Find where the given text appears and provide that cell's center as (x, y) coordinate. 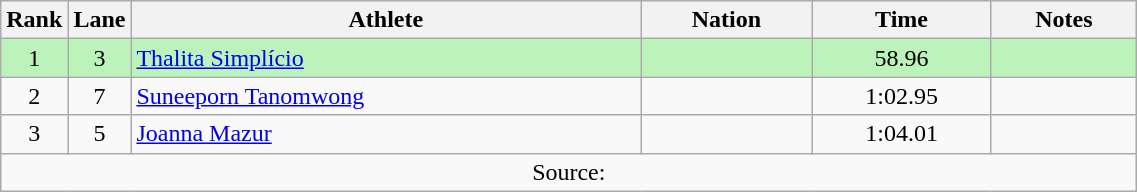
Suneeporn Tanomwong (386, 96)
1 (34, 58)
Rank (34, 20)
1:02.95 (902, 96)
Source: (569, 172)
Thalita Simplício (386, 58)
7 (100, 96)
5 (100, 134)
Time (902, 20)
Nation (727, 20)
58.96 (902, 58)
Athlete (386, 20)
1:04.01 (902, 134)
2 (34, 96)
Joanna Mazur (386, 134)
Lane (100, 20)
Notes (1064, 20)
